Scan for the cell matching the given text and deliver its (X, Y) coordinate at center. 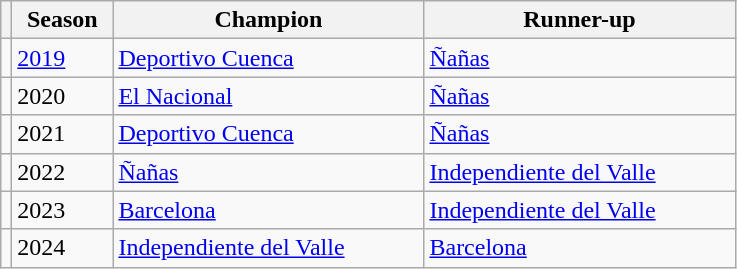
2019 (62, 58)
Champion (268, 20)
Runner-up (580, 20)
2023 (62, 210)
2020 (62, 96)
2022 (62, 172)
2024 (62, 248)
2021 (62, 134)
El Nacional (268, 96)
Season (62, 20)
